Find where the given text appears and provide that cell's center as [x, y] coordinate. 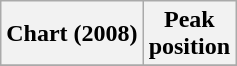
Chart (2008) [72, 34]
Peakposition [189, 34]
